Provide the (X, Y) coordinate of the cell's center where the given text is located.  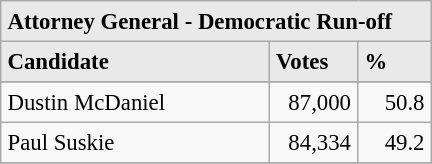
Votes (313, 61)
% (395, 61)
84,334 (313, 142)
Paul Suskie (135, 142)
87,000 (313, 102)
49.2 (395, 142)
Candidate (135, 61)
Attorney General - Democratic Run-off (216, 21)
Dustin McDaniel (135, 102)
50.8 (395, 102)
